Identify which cell holds the provided text, then report its [X, Y] central coordinate. 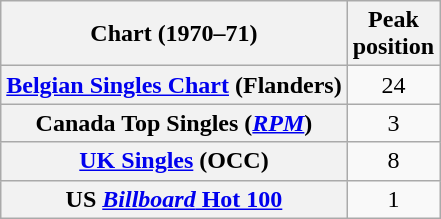
8 [393, 161]
US Billboard Hot 100 [174, 199]
UK Singles (OCC) [174, 161]
Canada Top Singles (RPM) [174, 123]
3 [393, 123]
Peakposition [393, 34]
Belgian Singles Chart (Flanders) [174, 85]
1 [393, 199]
Chart (1970–71) [174, 34]
24 [393, 85]
